Provide the (x, y) coordinate of the cell's center where the given text is located.  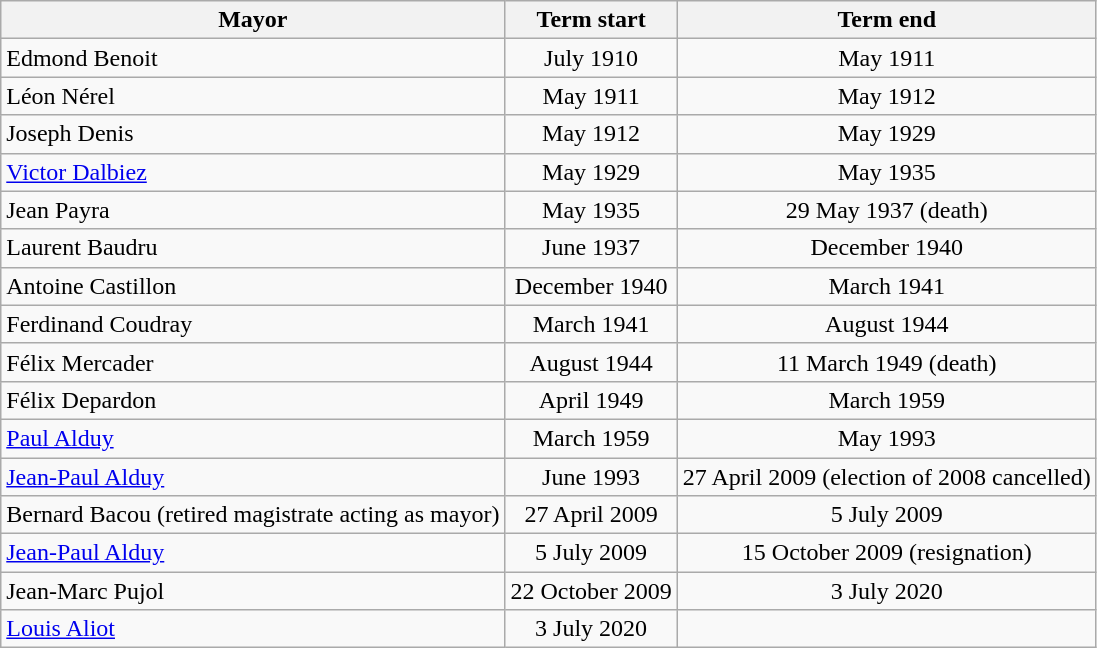
April 1949 (591, 400)
June 1993 (591, 477)
27 April 2009 (election of 2008 cancelled) (886, 477)
Paul Alduy (253, 438)
Jean Payra (253, 210)
11 March 1949 (death) (886, 362)
Ferdinand Coudray (253, 324)
27 April 2009 (591, 515)
15 October 2009 (resignation) (886, 553)
29 May 1937 (death) (886, 210)
Bernard Bacou (retired magistrate acting as mayor) (253, 515)
June 1937 (591, 248)
Laurent Baudru (253, 248)
Mayor (253, 20)
Joseph Denis (253, 134)
Jean-Marc Pujol (253, 591)
Antoine Castillon (253, 286)
22 October 2009 (591, 591)
July 1910 (591, 58)
Félix Mercader (253, 362)
Louis Aliot (253, 629)
Léon Nérel (253, 96)
Félix Depardon (253, 400)
Term start (591, 20)
May 1993 (886, 438)
Edmond Benoit (253, 58)
Victor Dalbiez (253, 172)
Term end (886, 20)
